Locate the cell with the specified text and output its [X, Y] center coordinate. 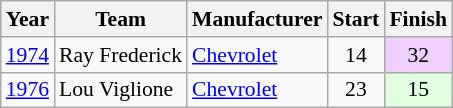
Year [28, 19]
Team [120, 19]
Ray Frederick [120, 55]
23 [356, 90]
1974 [28, 55]
14 [356, 55]
32 [418, 55]
Lou Viglione [120, 90]
Start [356, 19]
1976 [28, 90]
Manufacturer [257, 19]
15 [418, 90]
Finish [418, 19]
